Pinpoint the cell where the given text exists, returning its (X, Y) midpoint coordinate. 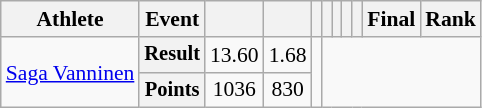
Points (172, 90)
1.68 (288, 55)
Saga Vanninen (70, 72)
Result (172, 55)
1036 (234, 90)
Event (172, 19)
Athlete (70, 19)
Rank (450, 19)
830 (288, 90)
13.60 (234, 55)
Final (391, 19)
